Identify which cell holds the provided text, then report its (X, Y) central coordinate. 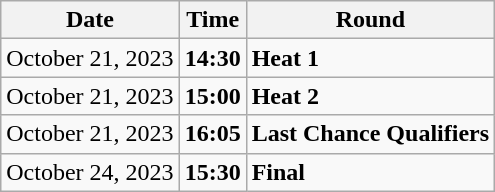
Date (90, 20)
October 24, 2023 (90, 172)
Final (370, 172)
Last Chance Qualifiers (370, 134)
Round (370, 20)
Heat 1 (370, 58)
15:00 (212, 96)
16:05 (212, 134)
14:30 (212, 58)
15:30 (212, 172)
Time (212, 20)
Heat 2 (370, 96)
